Find where the given text appears and provide that cell's center as (X, Y) coordinate. 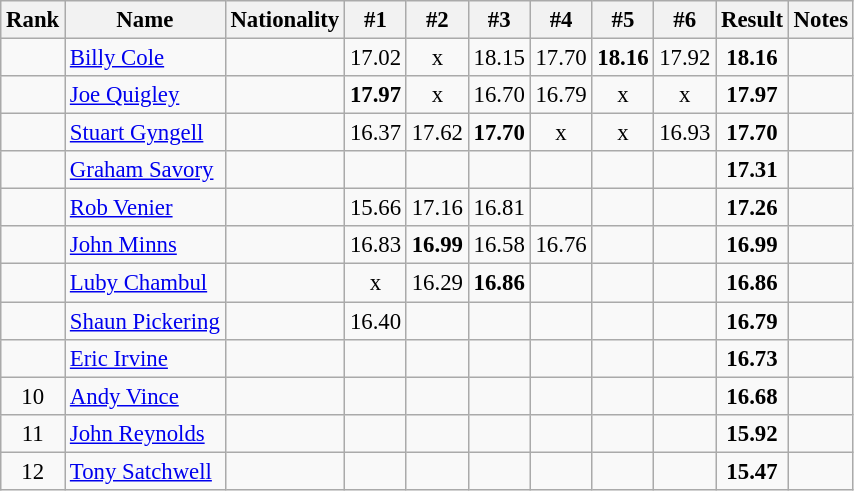
16.81 (499, 208)
Andy Vince (146, 396)
Stuart Gyngell (146, 133)
16.37 (376, 133)
Billy Cole (146, 58)
16.70 (499, 95)
#5 (623, 20)
15.66 (376, 208)
Result (752, 20)
16.76 (561, 245)
12 (33, 471)
Tony Satchwell (146, 471)
18.15 (499, 58)
Joe Quigley (146, 95)
Name (146, 20)
#2 (437, 20)
John Reynolds (146, 433)
Luby Chambul (146, 283)
17.62 (437, 133)
16.68 (752, 396)
16.93 (685, 133)
16.83 (376, 245)
11 (33, 433)
16.40 (376, 321)
Rob Venier (146, 208)
17.26 (752, 208)
Shaun Pickering (146, 321)
17.92 (685, 58)
Notes (820, 20)
10 (33, 396)
#1 (376, 20)
Eric Irvine (146, 358)
John Minns (146, 245)
16.58 (499, 245)
16.29 (437, 283)
Nationality (284, 20)
#4 (561, 20)
#3 (499, 20)
Rank (33, 20)
17.16 (437, 208)
15.47 (752, 471)
17.31 (752, 170)
17.02 (376, 58)
Graham Savory (146, 170)
#6 (685, 20)
15.92 (752, 433)
16.73 (752, 358)
